Output the (X, Y) coordinate of the center of the cell containing the given text.  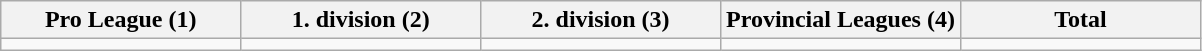
Provincial Leagues (4) (841, 20)
Pro League (1) (121, 20)
2. division (3) (601, 20)
1. division (2) (361, 20)
Total (1080, 20)
